Identify which cell holds the provided text, then report its [x, y] central coordinate. 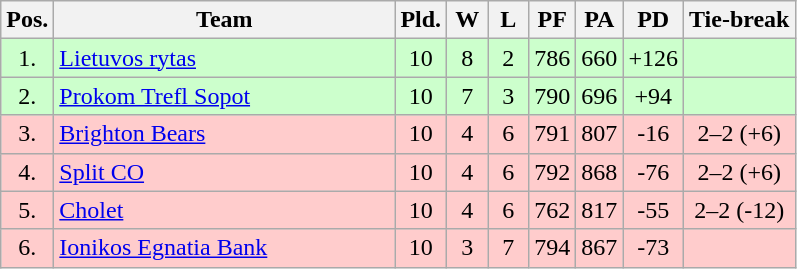
2. [28, 96]
4. [28, 172]
807 [600, 134]
L [508, 20]
2–2 (-12) [739, 210]
-16 [654, 134]
792 [552, 172]
-76 [654, 172]
Cholet [224, 210]
PA [600, 20]
794 [552, 248]
817 [600, 210]
W [468, 20]
Pld. [421, 20]
Split CO [224, 172]
Team [224, 20]
5. [28, 210]
PD [654, 20]
868 [600, 172]
6. [28, 248]
Pos. [28, 20]
660 [600, 58]
762 [552, 210]
PF [552, 20]
2 [508, 58]
791 [552, 134]
8 [468, 58]
Tie-break [739, 20]
Brighton Bears [224, 134]
Lietuvos rytas [224, 58]
Prokom Trefl Sopot [224, 96]
+94 [654, 96]
3. [28, 134]
867 [600, 248]
+126 [654, 58]
696 [600, 96]
790 [552, 96]
1. [28, 58]
786 [552, 58]
-73 [654, 248]
-55 [654, 210]
Ionikos Egnatia Bank [224, 248]
